Return [X, Y] of the center of cell containing provided text 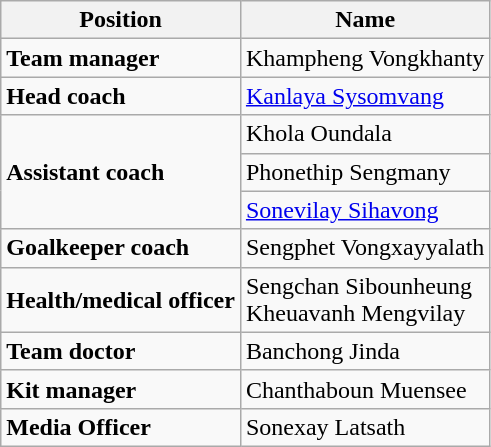
Kit manager [121, 389]
Media Officer [121, 427]
Khampheng Vongkhanty [364, 58]
Assistant coach [121, 172]
Sengphet Vongxayyalath [364, 248]
Team doctor [121, 351]
Head coach [121, 96]
Sonevilay Sihavong [364, 210]
Sengchan Sibounheung Kheuavanh Mengvilay [364, 300]
Khola Oundala [364, 134]
Team manager [121, 58]
Goalkeeper coach [121, 248]
Phonethip Sengmany [364, 172]
Chanthaboun Muensee [364, 389]
Kanlaya Sysomvang [364, 96]
Name [364, 20]
Position [121, 20]
Health/medical officer [121, 300]
Sonexay Latsath [364, 427]
Banchong Jinda [364, 351]
